Determine the [x, y] coordinate at the center of the cell enclosing the given text.  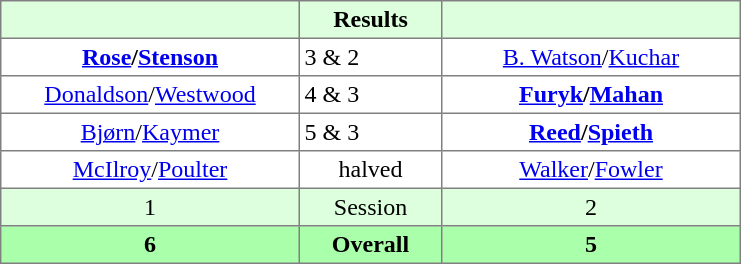
Furyk/Mahan [591, 95]
1 [150, 207]
4 & 3 [370, 95]
Overall [370, 245]
Session [370, 207]
5 & 3 [370, 132]
Bjørn/Kaymer [150, 132]
6 [150, 245]
Walker/Fowler [591, 170]
B. Watson/Kuchar [591, 57]
halved [370, 170]
Results [370, 20]
5 [591, 245]
Donaldson/Westwood [150, 95]
McIlroy/Poulter [150, 170]
3 & 2 [370, 57]
Reed/Spieth [591, 132]
Rose/Stenson [150, 57]
2 [591, 207]
